Return the [x, y] coordinate for the center point of the cell that contains the specified text.  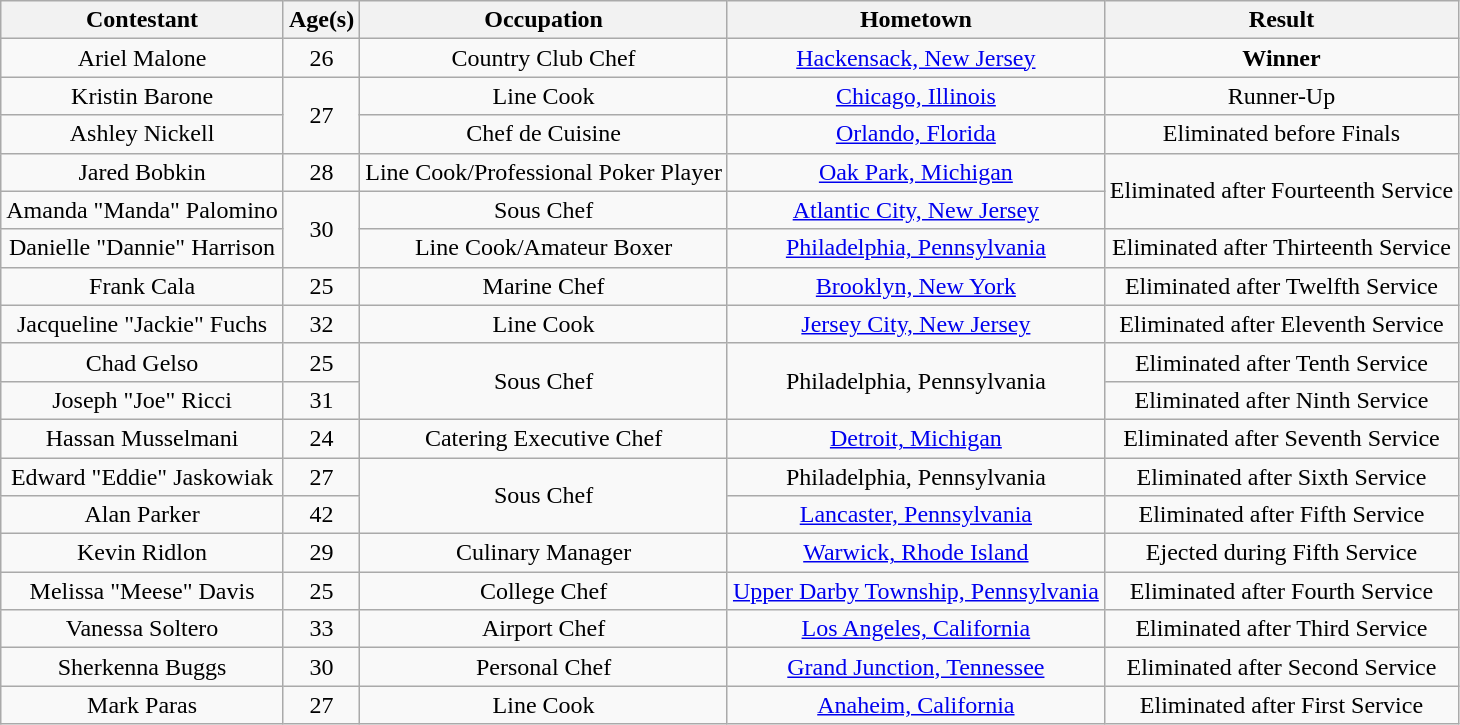
Eliminated after Ninth Service [1281, 400]
Ashley Nickell [142, 134]
Eliminated after Sixth Service [1281, 477]
Occupation [544, 20]
32 [321, 324]
26 [321, 58]
Los Angeles, California [916, 629]
31 [321, 400]
Eliminated after Fourth Service [1281, 591]
Ariel Malone [142, 58]
42 [321, 515]
Hackensack, New Jersey [916, 58]
Eliminated after Third Service [1281, 629]
Eliminated after Seventh Service [1281, 438]
Eliminated after Eleventh Service [1281, 324]
Kevin Ridlon [142, 553]
Melissa "Meese" Davis [142, 591]
Alan Parker [142, 515]
Chad Gelso [142, 362]
Kristin Barone [142, 96]
Chicago, Illinois [916, 96]
Eliminated after Thirteenth Service [1281, 248]
Eliminated after Twelfth Service [1281, 286]
Anaheim, California [916, 705]
33 [321, 629]
24 [321, 438]
Sherkenna Buggs [142, 667]
Orlando, Florida [916, 134]
Brooklyn, New York [916, 286]
Warwick, Rhode Island [916, 553]
Hassan Musselmani [142, 438]
Grand Junction, Tennessee [916, 667]
Jersey City, New Jersey [916, 324]
Runner-Up [1281, 96]
Jacqueline "Jackie" Fuchs [142, 324]
Eliminated before Finals [1281, 134]
Contestant [142, 20]
Detroit, Michigan [916, 438]
Winner [1281, 58]
Personal Chef [544, 667]
Hometown [916, 20]
Jared Bobkin [142, 172]
Airport Chef [544, 629]
29 [321, 553]
Eliminated after First Service [1281, 705]
Edward "Eddie" Jaskowiak [142, 477]
Oak Park, Michigan [916, 172]
Marine Chef [544, 286]
Chef de Cuisine [544, 134]
Eliminated after Fifth Service [1281, 515]
Lancaster, Pennsylvania [916, 515]
Ejected during Fifth Service [1281, 553]
Joseph "Joe" Ricci [142, 400]
College Chef [544, 591]
Age(s) [321, 20]
Atlantic City, New Jersey [916, 210]
Danielle "Dannie" Harrison [142, 248]
Line Cook/Professional Poker Player [544, 172]
Upper Darby Township, Pennsylvania [916, 591]
Eliminated after Fourteenth Service [1281, 191]
Mark Paras [142, 705]
28 [321, 172]
Eliminated after Tenth Service [1281, 362]
Line Cook/Amateur Boxer [544, 248]
Vanessa Soltero [142, 629]
Culinary Manager [544, 553]
Country Club Chef [544, 58]
Eliminated after Second Service [1281, 667]
Result [1281, 20]
Amanda "Manda" Palomino [142, 210]
Catering Executive Chef [544, 438]
Frank Cala [142, 286]
